Scan for the cell matching the given text and deliver its [x, y] coordinate at center. 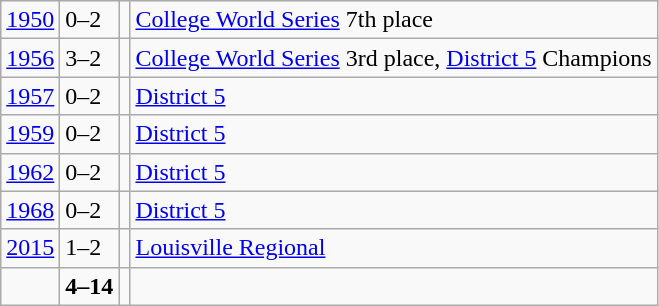
3–2 [90, 58]
1950 [30, 20]
1959 [30, 134]
4–14 [90, 286]
College World Series 3rd place, District 5 Champions [394, 58]
1–2 [90, 248]
Louisville Regional [394, 248]
1968 [30, 210]
1956 [30, 58]
College World Series 7th place [394, 20]
1957 [30, 96]
1962 [30, 172]
2015 [30, 248]
